From the cell containing the given text, extract its center point as (X, Y) coordinate. 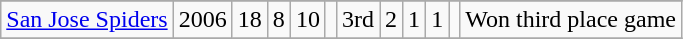
10 (308, 20)
San Jose Spiders (87, 20)
18 (250, 20)
3rd (358, 20)
2006 (202, 20)
2 (392, 20)
Won third place game (571, 20)
8 (278, 20)
